Find where the given text appears and provide that cell's center as [X, Y] coordinate. 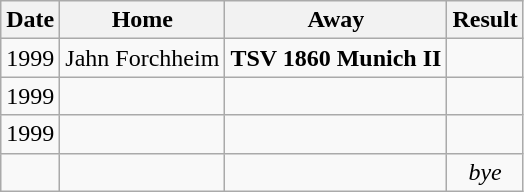
Date [30, 20]
Away [336, 20]
Home [142, 20]
Result [485, 20]
Jahn Forchheim [142, 58]
bye [485, 172]
TSV 1860 Munich II [336, 58]
